Identify which cell holds the provided text, then report its (x, y) central coordinate. 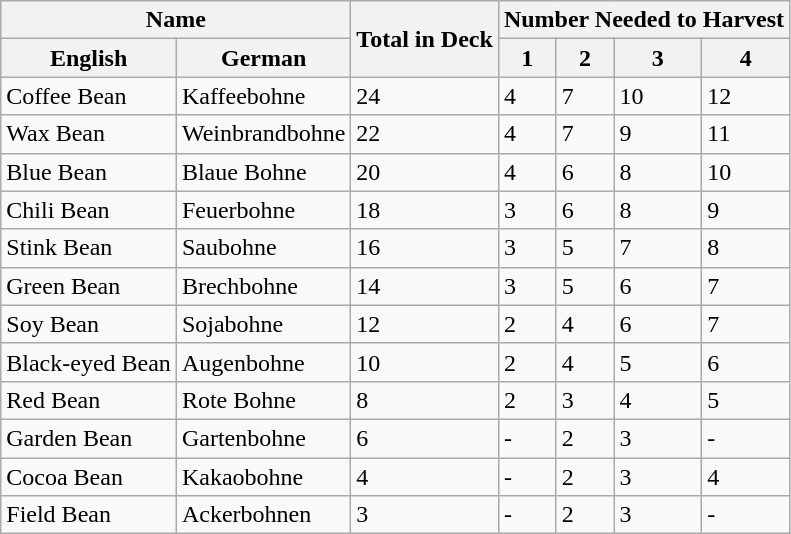
Soy Bean (89, 324)
Coffee Bean (89, 96)
Blue Bean (89, 172)
Blaue Bohne (263, 172)
Red Bean (89, 400)
1 (527, 58)
Garden Bean (89, 438)
Stink Bean (89, 248)
Chili Bean (89, 210)
Cocoa Bean (89, 477)
Gartenbohne (263, 438)
English (89, 58)
18 (425, 210)
Weinbrandbohne (263, 134)
Green Bean (89, 286)
Kakaobohne (263, 477)
16 (425, 248)
Ackerbohnen (263, 515)
German (263, 58)
14 (425, 286)
Number Needed to Harvest (644, 20)
Feuerbohne (263, 210)
Kaffeebohne (263, 96)
Rote Bohne (263, 400)
11 (746, 134)
20 (425, 172)
Total in Deck (425, 39)
Brechbohne (263, 286)
Field Bean (89, 515)
Black-eyed Bean (89, 362)
Sojabohne (263, 324)
Augenbohne (263, 362)
Wax Bean (89, 134)
22 (425, 134)
Saubohne (263, 248)
Name (176, 20)
24 (425, 96)
